Scan for the cell matching the given text and deliver its (x, y) coordinate at center. 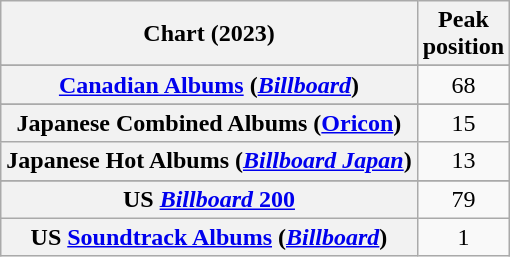
79 (463, 199)
Peakposition (463, 34)
US Soundtrack Albums (Billboard) (209, 237)
Japanese Hot Albums (Billboard Japan) (209, 161)
15 (463, 123)
1 (463, 237)
US Billboard 200 (209, 199)
68 (463, 85)
Canadian Albums (Billboard) (209, 85)
Chart (2023) (209, 34)
13 (463, 161)
Japanese Combined Albums (Oricon) (209, 123)
